Pinpoint the cell where the given text exists, returning its [X, Y] midpoint coordinate. 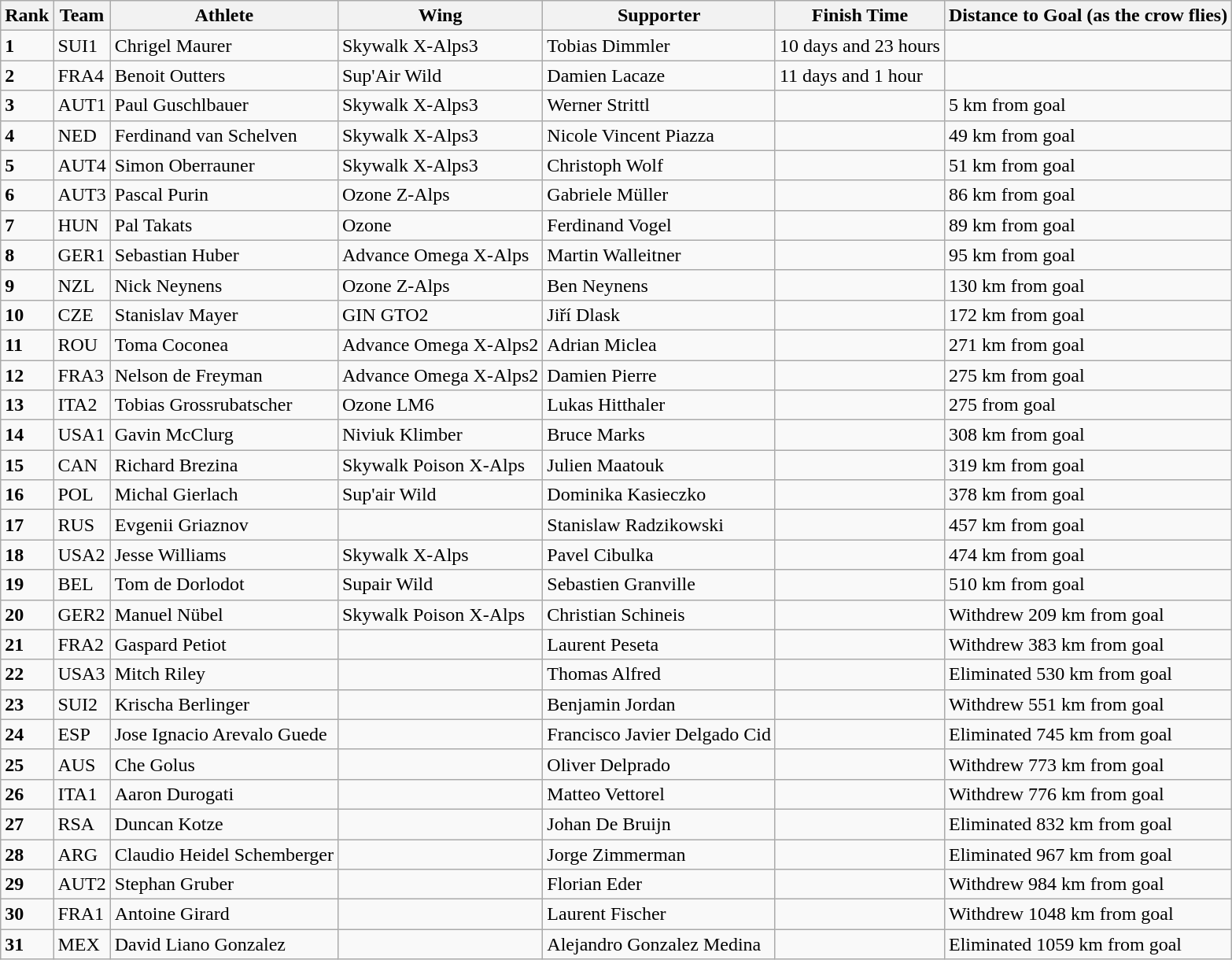
10 days and 23 hours [859, 46]
275 from goal [1087, 405]
ITA2 [82, 405]
12 [27, 375]
Laurent Peseta [659, 644]
Withdrew 209 km from goal [1087, 615]
NZL [82, 285]
1 [27, 46]
HUN [82, 225]
AUT3 [82, 195]
Tom de Dorlodot [223, 585]
15 [27, 465]
Advance Omega X-Alps [440, 255]
SUI2 [82, 704]
25 [27, 764]
271 km from goal [1087, 345]
Rank [27, 16]
86 km from goal [1087, 195]
18 [27, 555]
Supair Wild [440, 585]
Damien Pierre [659, 375]
USA2 [82, 555]
FRA1 [82, 914]
Withdrew 383 km from goal [1087, 644]
13 [27, 405]
Ferdinand Vogel [659, 225]
20 [27, 615]
Niviuk Klimber [440, 435]
BEL [82, 585]
CAN [82, 465]
AUS [82, 764]
26 [27, 794]
Withdrew 551 km from goal [1087, 704]
ESP [82, 734]
Jorge Zimmerman [659, 854]
24 [27, 734]
Gabriele Müller [659, 195]
3 [27, 105]
21 [27, 644]
172 km from goal [1087, 315]
23 [27, 704]
Oliver Delprado [659, 764]
Withdrew 773 km from goal [1087, 764]
Stanislav Mayer [223, 315]
Supporter [659, 16]
Stanislaw Radzikowski [659, 525]
Johan De Bruijn [659, 824]
Eliminated 967 km from goal [1087, 854]
Benoit Outters [223, 76]
Ferdinand van Schelven [223, 135]
RUS [82, 525]
Benjamin Jordan [659, 704]
Nelson de Freyman [223, 375]
Pal Takats [223, 225]
Withdrew 1048 km from goal [1087, 914]
8 [27, 255]
GER1 [82, 255]
27 [27, 824]
ROU [82, 345]
Gavin McClurg [223, 435]
Jesse Williams [223, 555]
Bruce Marks [659, 435]
Withdrew 984 km from goal [1087, 884]
SUI1 [82, 46]
Alejandro Gonzalez Medina [659, 944]
510 km from goal [1087, 585]
Nicole Vincent Piazza [659, 135]
Ozone [440, 225]
7 [27, 225]
GIN GTO2 [440, 315]
Che Golus [223, 764]
Wing [440, 16]
474 km from goal [1087, 555]
130 km from goal [1087, 285]
89 km from goal [1087, 225]
GER2 [82, 615]
308 km from goal [1087, 435]
Distance to Goal (as the crow flies) [1087, 16]
Eliminated 1059 km from goal [1087, 944]
Sup'Air Wild [440, 76]
2 [27, 76]
31 [27, 944]
Laurent Fischer [659, 914]
4 [27, 135]
Christian Schineis [659, 615]
Krischa Berlinger [223, 704]
FRA4 [82, 76]
Withdrew 776 km from goal [1087, 794]
Jose Ignacio Arevalo Guede [223, 734]
ITA1 [82, 794]
FRA2 [82, 644]
Antoine Girard [223, 914]
9 [27, 285]
Pascal Purin [223, 195]
USA3 [82, 674]
Paul Guschlbauer [223, 105]
Eliminated 530 km from goal [1087, 674]
22 [27, 674]
Martin Walleitner [659, 255]
30 [27, 914]
Sup'air Wild [440, 495]
Claudio Heidel Schemberger [223, 854]
Stephan Gruber [223, 884]
11 [27, 345]
Thomas Alfred [659, 674]
Ozone LM6 [440, 405]
Werner Strittl [659, 105]
275 km from goal [1087, 375]
ARG [82, 854]
Duncan Kotze [223, 824]
Dominika Kasieczko [659, 495]
Tobias Dimmler [659, 46]
10 [27, 315]
Ben Neynens [659, 285]
28 [27, 854]
5 km from goal [1087, 105]
6 [27, 195]
Chrigel Maurer [223, 46]
Damien Lacaze [659, 76]
USA1 [82, 435]
Sebastien Granville [659, 585]
Julien Maatouk [659, 465]
Nick Neynens [223, 285]
Aaron Durogati [223, 794]
NED [82, 135]
Finish Time [859, 16]
51 km from goal [1087, 165]
Gaspard Petiot [223, 644]
Florian Eder [659, 884]
Mitch Riley [223, 674]
29 [27, 884]
Manuel Nübel [223, 615]
AUT4 [82, 165]
CZE [82, 315]
95 km from goal [1087, 255]
Adrian Miclea [659, 345]
16 [27, 495]
Eliminated 832 km from goal [1087, 824]
Matteo Vettorel [659, 794]
Lukas Hitthaler [659, 405]
Sebastian Huber [223, 255]
19 [27, 585]
Toma Coconea [223, 345]
Christoph Wolf [659, 165]
Skywalk X-Alps [440, 555]
Simon Oberrauner [223, 165]
14 [27, 435]
Pavel Cibulka [659, 555]
Eliminated 745 km from goal [1087, 734]
457 km from goal [1087, 525]
Athlete [223, 16]
49 km from goal [1087, 135]
AUT1 [82, 105]
POL [82, 495]
MEX [82, 944]
5 [27, 165]
Jiří Dlask [659, 315]
378 km from goal [1087, 495]
David Liano Gonzalez [223, 944]
Francisco Javier Delgado Cid [659, 734]
Michal Gierlach [223, 495]
Evgenii Griaznov [223, 525]
17 [27, 525]
FRA3 [82, 375]
319 km from goal [1087, 465]
RSA [82, 824]
11 days and 1 hour [859, 76]
AUT2 [82, 884]
Tobias Grossrubatscher [223, 405]
Richard Brezina [223, 465]
Team [82, 16]
